Output the [X, Y] coordinate of the center of the cell containing the given text.  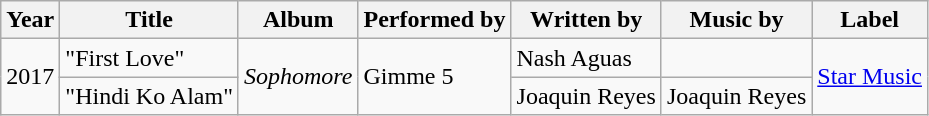
Year [30, 20]
Title [150, 20]
Written by [586, 20]
Label [870, 20]
Music by [736, 20]
Star Music [870, 77]
2017 [30, 77]
Gimme 5 [434, 77]
Performed by [434, 20]
"First Love" [150, 58]
Sophomore [298, 77]
Album [298, 20]
"Hindi Ko Alam" [150, 96]
Nash Aguas [586, 58]
